Detect which cell encompasses the target text, then output its [X, Y] center coordinate. 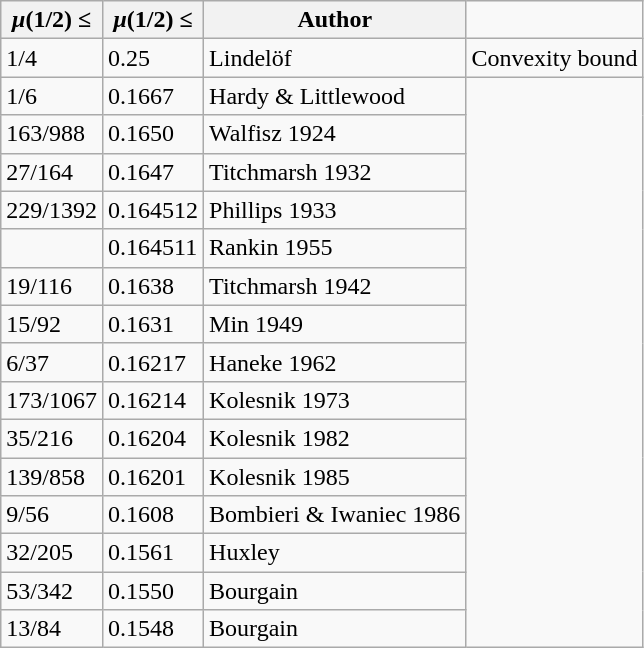
0.1561 [152, 553]
0.1638 [152, 286]
6/37 [52, 362]
0.1647 [152, 172]
Titchmarsh 1932 [335, 172]
0.1548 [152, 629]
0.25 [152, 58]
Min 1949 [335, 324]
9/56 [52, 515]
27/164 [52, 172]
Walfisz 1924 [335, 134]
Titchmarsh 1942 [335, 286]
173/1067 [52, 400]
0.164512 [152, 210]
0.16217 [152, 362]
0.1631 [152, 324]
Kolesnik 1985 [335, 477]
32/205 [52, 553]
0.16204 [152, 438]
0.1650 [152, 134]
0.16201 [152, 477]
0.16214 [152, 400]
1/6 [52, 96]
Convexity bound [554, 58]
Bombieri & Iwaniec 1986 [335, 515]
13/84 [52, 629]
163/988 [52, 134]
0.1667 [152, 96]
0.1550 [152, 591]
53/342 [52, 591]
0.1608 [152, 515]
15/92 [52, 324]
0.164511 [152, 248]
Kolesnik 1982 [335, 438]
229/1392 [52, 210]
Huxley [335, 553]
Hardy & Littlewood [335, 96]
35/216 [52, 438]
1/4 [52, 58]
Rankin 1955 [335, 248]
139/858 [52, 477]
Kolesnik 1973 [335, 400]
Lindelöf [335, 58]
Haneke 1962 [335, 362]
Author [335, 20]
19/116 [52, 286]
Phillips 1933 [335, 210]
